Determine the [X, Y] coordinate at the center of the cell enclosing the given text.  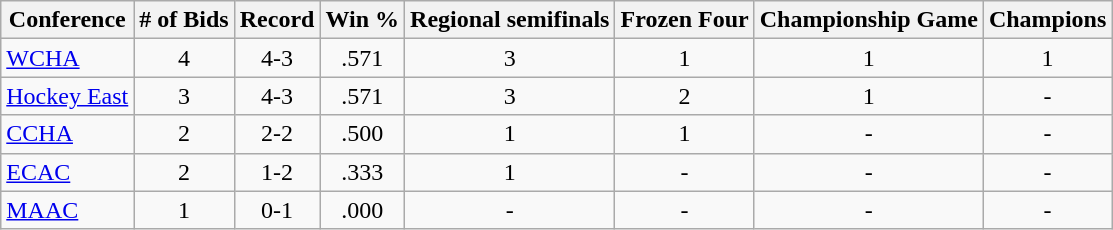
Record [277, 20]
4 [184, 58]
MAAC [68, 210]
.000 [362, 210]
WCHA [68, 58]
0-1 [277, 210]
2-2 [277, 134]
.333 [362, 172]
1-2 [277, 172]
ECAC [68, 172]
Champions [1047, 20]
# of Bids [184, 20]
Frozen Four [684, 20]
.500 [362, 134]
Regional semifinals [510, 20]
Hockey East [68, 96]
CCHA [68, 134]
Conference [68, 20]
Championship Game [868, 20]
Win % [362, 20]
